Return [x, y] of the center of cell containing provided text 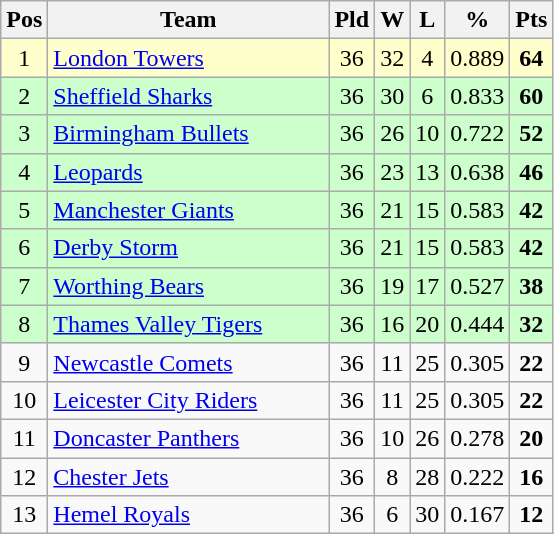
Pts [532, 20]
Pos [24, 20]
L [428, 20]
52 [532, 134]
Team [188, 20]
London Towers [188, 58]
W [392, 20]
9 [24, 362]
Pld [352, 20]
1 [24, 58]
23 [392, 172]
2 [24, 96]
Derby Storm [188, 248]
Doncaster Panthers [188, 438]
19 [392, 286]
0.278 [478, 438]
Sheffield Sharks [188, 96]
28 [428, 477]
60 [532, 96]
7 [24, 286]
Birmingham Bullets [188, 134]
46 [532, 172]
% [478, 20]
Leicester City Riders [188, 400]
5 [24, 210]
0.889 [478, 58]
0.444 [478, 324]
0.527 [478, 286]
64 [532, 58]
38 [532, 286]
3 [24, 134]
0.222 [478, 477]
Chester Jets [188, 477]
Hemel Royals [188, 515]
Newcastle Comets [188, 362]
0.833 [478, 96]
17 [428, 286]
Thames Valley Tigers [188, 324]
Worthing Bears [188, 286]
Leopards [188, 172]
0.638 [478, 172]
0.167 [478, 515]
0.722 [478, 134]
Manchester Giants [188, 210]
